Locate the cell with the specified text and output its (x, y) center coordinate. 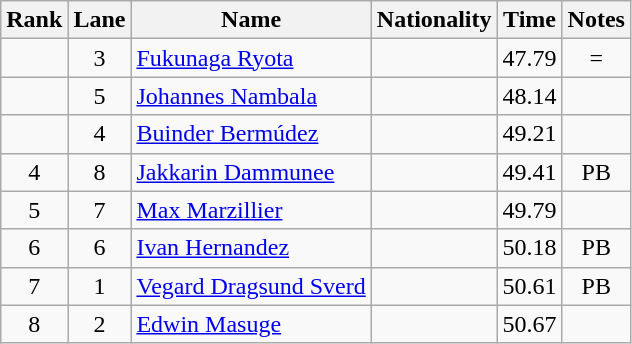
Max Marzillier (251, 210)
Jakkarin Dammunee (251, 172)
2 (100, 324)
3 (100, 58)
47.79 (530, 58)
49.21 (530, 134)
Buinder Bermúdez (251, 134)
Johannes Nambala (251, 96)
Lane (100, 20)
49.41 (530, 172)
Time (530, 20)
Nationality (434, 20)
= (596, 58)
Name (251, 20)
48.14 (530, 96)
1 (100, 286)
50.61 (530, 286)
Edwin Masuge (251, 324)
50.67 (530, 324)
Rank (34, 20)
Notes (596, 20)
50.18 (530, 248)
Fukunaga Ryota (251, 58)
49.79 (530, 210)
Ivan Hernandez (251, 248)
Vegard Dragsund Sverd (251, 286)
